From the cell containing the given text, extract its center point as [X, Y] coordinate. 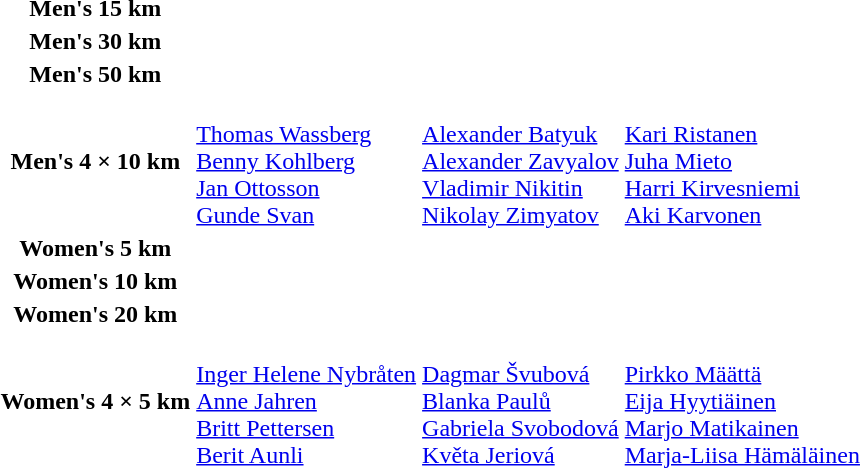
Thomas WassbergBenny KohlbergJan OttossonGunde Svan [306, 161]
Alexander BatyukAlexander ZavyalovVladimir NikitinNikolay Zimyatov [521, 161]
